Pinpoint the cell where the given text exists, returning its [x, y] midpoint coordinate. 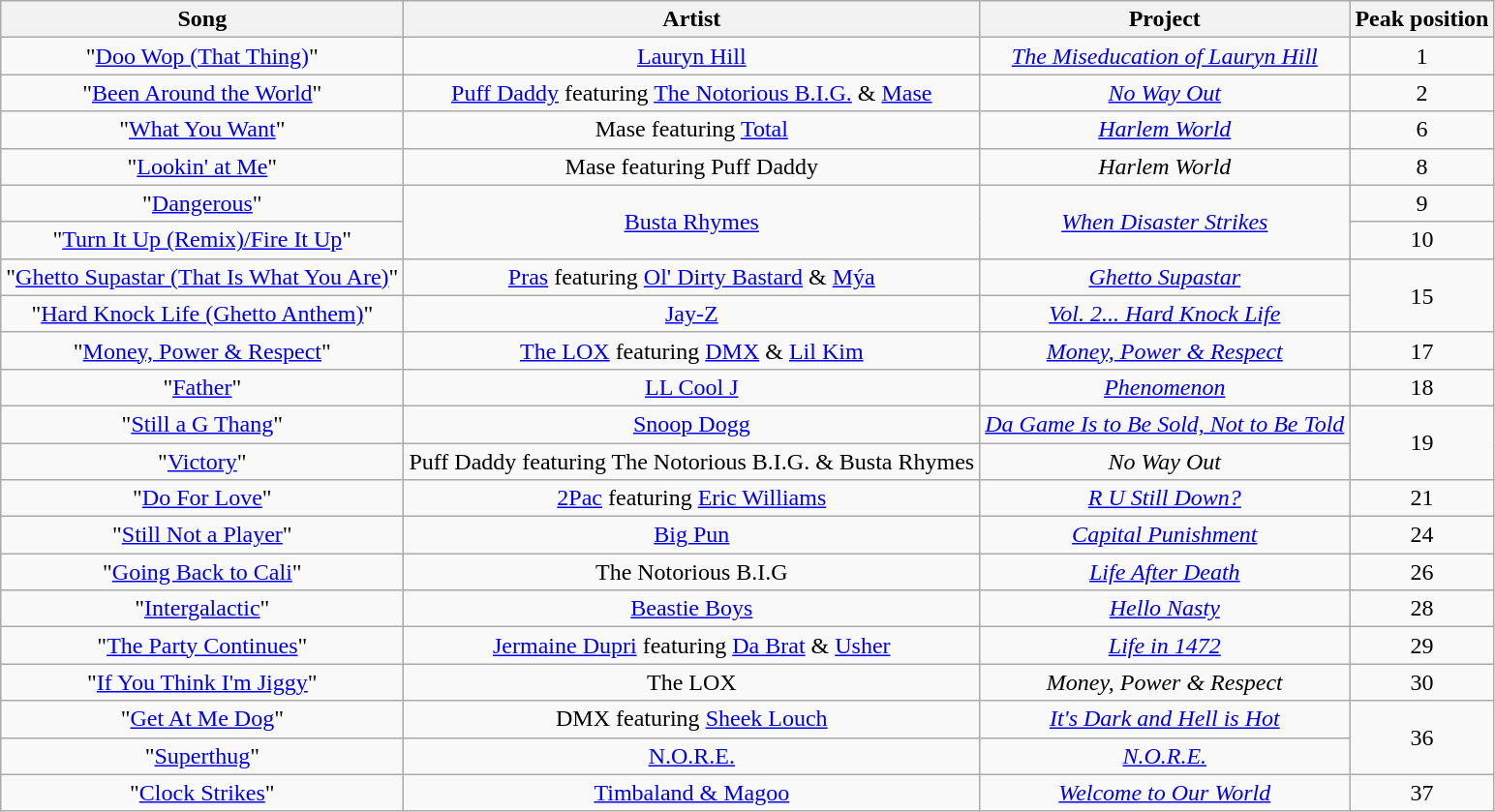
"Ghetto Supastar (That Is What You Are)" [202, 277]
"Been Around the World" [202, 93]
10 [1421, 240]
"Lookin' at Me" [202, 166]
"What You Want" [202, 130]
28 [1421, 609]
29 [1421, 646]
"The Party Continues" [202, 646]
The LOX featuring DMX & Lil Kim [691, 350]
Lauryn Hill [691, 56]
Song [202, 19]
Jermaine Dupri featuring Da Brat & Usher [691, 646]
Hello Nasty [1165, 609]
2Pac featuring Eric Williams [691, 498]
26 [1421, 572]
Life After Death [1165, 572]
17 [1421, 350]
The Notorious B.I.G [691, 572]
"Dangerous" [202, 203]
"Doo Wop (That Thing)" [202, 56]
"Still Not a Player" [202, 535]
"Going Back to Cali" [202, 572]
19 [1421, 442]
"Superthug" [202, 756]
"If You Think I'm Jiggy" [202, 682]
DMX featuring Sheek Louch [691, 719]
"Do For Love" [202, 498]
9 [1421, 203]
Puff Daddy featuring The Notorious B.I.G. & Busta Rhymes [691, 462]
R U Still Down? [1165, 498]
"Hard Knock Life (Ghetto Anthem)" [202, 314]
"Father" [202, 387]
Da Game Is to Be Sold, Not to Be Told [1165, 424]
Phenomenon [1165, 387]
"Intergalactic" [202, 609]
8 [1421, 166]
36 [1421, 737]
Life in 1472 [1165, 646]
Ghetto Supastar [1165, 277]
"Get At Me Dog" [202, 719]
Vol. 2... Hard Knock Life [1165, 314]
LL Cool J [691, 387]
When Disaster Strikes [1165, 222]
15 [1421, 295]
"Victory" [202, 462]
Mase featuring Puff Daddy [691, 166]
24 [1421, 535]
Welcome to Our World [1165, 793]
Puff Daddy featuring The Notorious B.I.G. & Mase [691, 93]
37 [1421, 793]
The Miseducation of Lauryn Hill [1165, 56]
Jay-Z [691, 314]
Timbaland & Magoo [691, 793]
6 [1421, 130]
The LOX [691, 682]
Project [1165, 19]
Mase featuring Total [691, 130]
"Still a G Thang" [202, 424]
30 [1421, 682]
Capital Punishment [1165, 535]
2 [1421, 93]
21 [1421, 498]
"Clock Strikes" [202, 793]
1 [1421, 56]
Busta Rhymes [691, 222]
Artist [691, 19]
Pras featuring Ol' Dirty Bastard & Mýa [691, 277]
Beastie Boys [691, 609]
Snoop Dogg [691, 424]
18 [1421, 387]
Big Pun [691, 535]
"Money, Power & Respect" [202, 350]
"Turn It Up (Remix)/Fire It Up" [202, 240]
Peak position [1421, 19]
It's Dark and Hell is Hot [1165, 719]
